Provide the (x, y) coordinate of the cell's center where the given text is located.  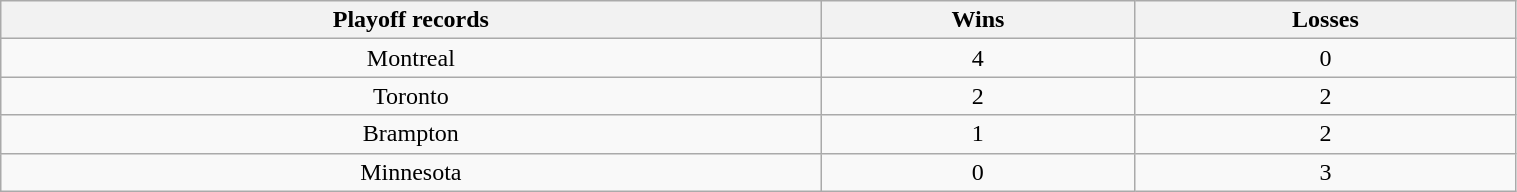
3 (1326, 172)
Montreal (411, 58)
Wins (978, 20)
Losses (1326, 20)
Brampton (411, 134)
Toronto (411, 96)
1 (978, 134)
Minnesota (411, 172)
Playoff records (411, 20)
4 (978, 58)
